Extract the [x, y] coordinate from the center of the cell holding the provided text.  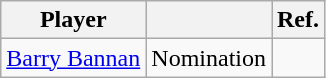
Player [74, 20]
Ref. [298, 20]
Barry Bannan [74, 58]
Nomination [209, 58]
